Return the (X, Y) coordinate for the center point of the cell that contains the specified text.  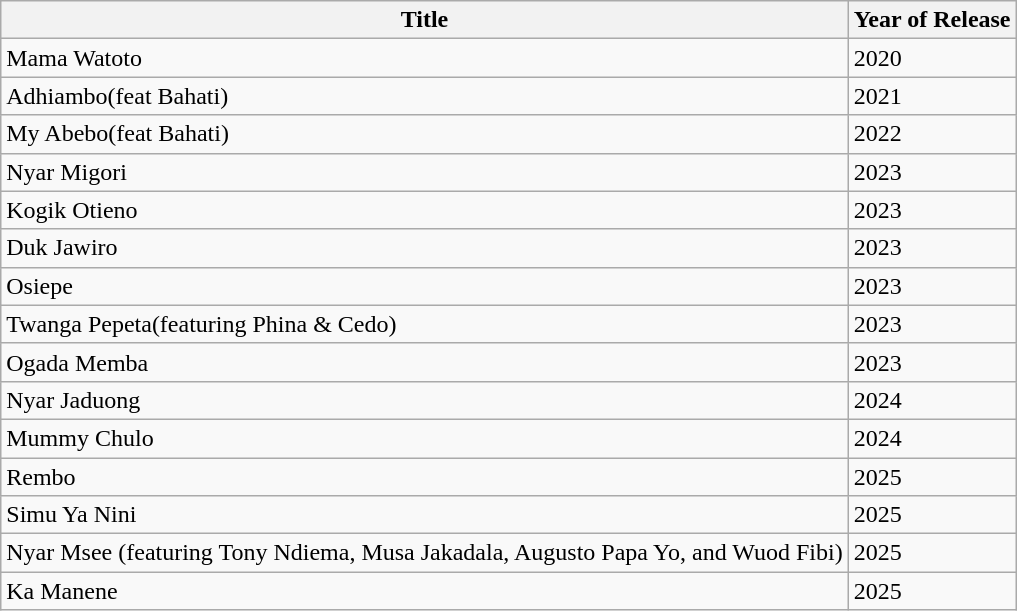
Nyar Msee (featuring Tony Ndiema, Musa Jakadala, Augusto Papa Yo, and Wuod Fibi) (424, 553)
Ka Manene (424, 591)
Twanga Pepeta(featuring Phina & Cedo) (424, 324)
Duk Jawiro (424, 248)
2021 (932, 96)
2022 (932, 134)
Simu Ya Nini (424, 515)
Year of Release (932, 20)
My Abebo(feat Bahati) (424, 134)
2020 (932, 58)
Nyar Migori (424, 172)
Mama Watoto (424, 58)
Title (424, 20)
Rembo (424, 477)
Ogada Memba (424, 362)
Osiepe (424, 286)
Mummy Chulo (424, 438)
Kogik Otieno (424, 210)
Adhiambo(feat Bahati) (424, 96)
Nyar Jaduong (424, 400)
